For the text-containing cell, return its midpoint in [x, y] coordinate format. 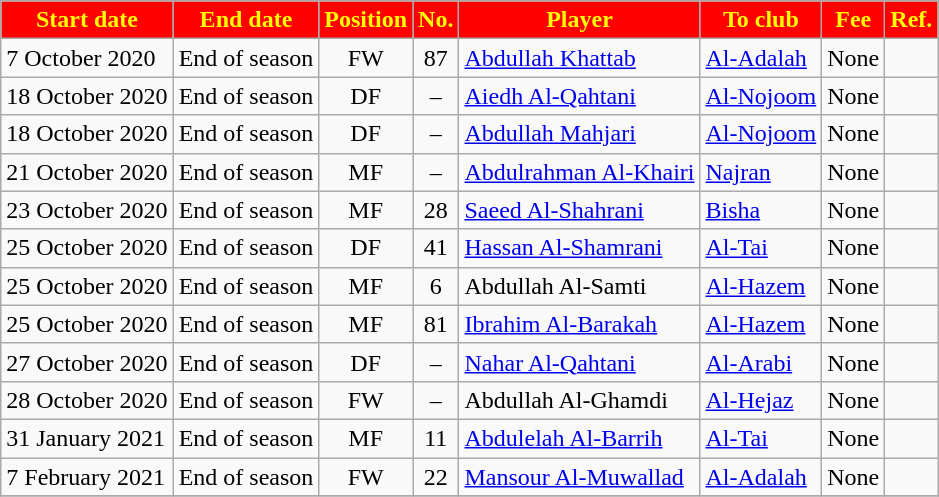
23 October 2020 [87, 210]
Ibrahim Al-Barakah [580, 324]
31 January 2021 [87, 438]
27 October 2020 [87, 362]
Hassan Al-Shamrani [580, 248]
Position [366, 20]
Start date [87, 20]
22 [436, 477]
Abdullah Al-Ghamdi [580, 400]
81 [436, 324]
Bisha [761, 210]
Abdulrahman Al-Khairi [580, 172]
41 [436, 248]
End date [246, 20]
Aiedh Al-Qahtani [580, 96]
Abdulelah Al-Barrih [580, 438]
6 [436, 286]
28 [436, 210]
Nahar Al-Qahtani [580, 362]
7 February 2021 [87, 477]
Abdullah Mahjari [580, 134]
11 [436, 438]
Abdullah Al-Samti [580, 286]
Najran [761, 172]
7 October 2020 [87, 58]
Abdullah Khattab [580, 58]
Al-Arabi [761, 362]
28 October 2020 [87, 400]
Al-Hejaz [761, 400]
No. [436, 20]
To club [761, 20]
Saeed Al-Shahrani [580, 210]
Fee [854, 20]
21 October 2020 [87, 172]
Ref. [912, 20]
87 [436, 58]
Mansour Al-Muwallad [580, 477]
Player [580, 20]
